Extract the [x, y] coordinate from the center of the cell holding the provided text.  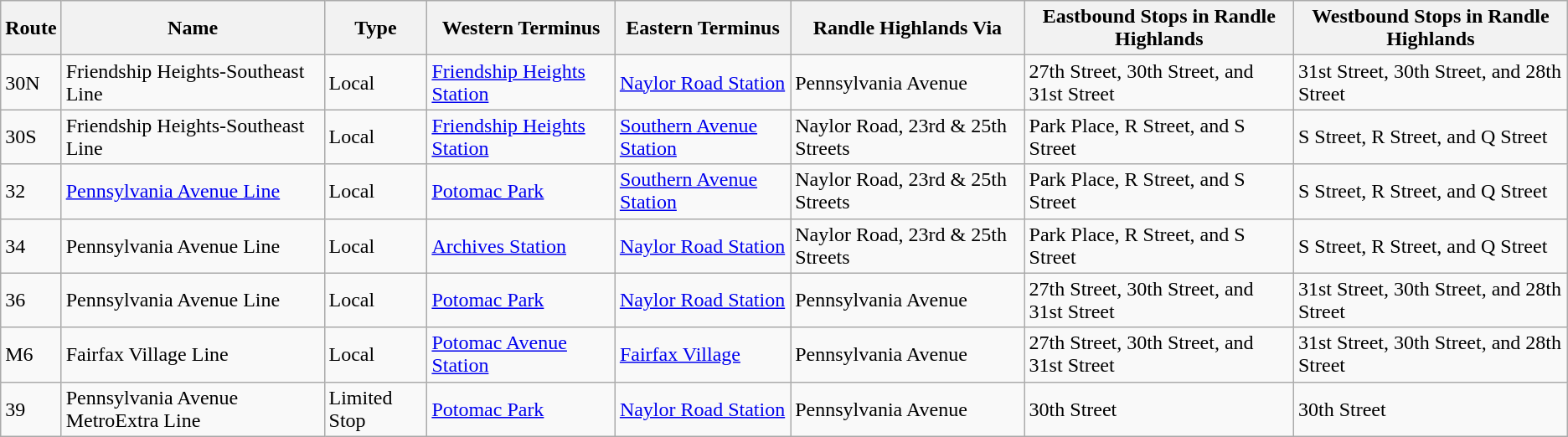
32 [31, 191]
Potomac Avenue Station [521, 355]
Western Terminus [521, 28]
Archives Station [521, 246]
Randle Highlands Via [908, 28]
36 [31, 300]
Pennsylvania Avenue MetroExtra Line [193, 409]
Eastern Terminus [702, 28]
Name [193, 28]
39 [31, 409]
Eastbound Stops in Randle Highlands [1159, 28]
Fairfax Village Line [193, 355]
Westbound Stops in Randle Highlands [1431, 28]
Route [31, 28]
Limited Stop [375, 409]
30N [31, 82]
30S [31, 137]
M6 [31, 355]
Fairfax Village [702, 355]
Type [375, 28]
34 [31, 246]
